Output the [X, Y] coordinate of the center of the cell containing the given text.  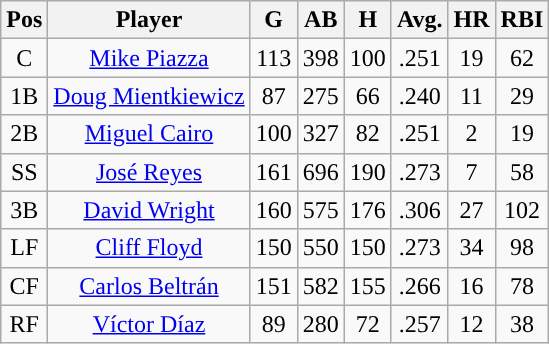
2B [24, 134]
89 [274, 324]
160 [274, 210]
190 [368, 172]
HR [472, 20]
1B [24, 96]
AB [320, 20]
Pos [24, 20]
C [24, 58]
.257 [420, 324]
Avg. [420, 20]
575 [320, 210]
Miguel Cairo [149, 134]
161 [274, 172]
29 [522, 96]
696 [320, 172]
582 [320, 286]
Carlos Beltrán [149, 286]
11 [472, 96]
David Wright [149, 210]
16 [472, 286]
.306 [420, 210]
34 [472, 248]
12 [472, 324]
Cliff Floyd [149, 248]
CF [24, 286]
Mike Piazza [149, 58]
58 [522, 172]
82 [368, 134]
7 [472, 172]
280 [320, 324]
176 [368, 210]
151 [274, 286]
78 [522, 286]
G [274, 20]
RF [24, 324]
LF [24, 248]
José Reyes [149, 172]
Player [149, 20]
Doug Mientkiewicz [149, 96]
155 [368, 286]
275 [320, 96]
87 [274, 96]
3B [24, 210]
Víctor Díaz [149, 324]
27 [472, 210]
98 [522, 248]
62 [522, 58]
72 [368, 324]
.266 [420, 286]
327 [320, 134]
550 [320, 248]
113 [274, 58]
66 [368, 96]
SS [24, 172]
38 [522, 324]
2 [472, 134]
.240 [420, 96]
398 [320, 58]
RBI [522, 20]
102 [522, 210]
H [368, 20]
